Determine the [x, y] coordinate at the center of the cell enclosing the given text.  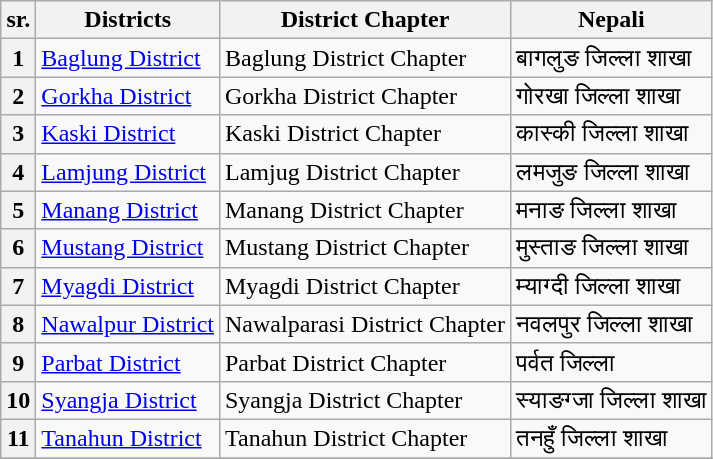
गोरखा जिल्ला शाखा [611, 96]
मनाङ जिल्ला शाखा [611, 210]
कास्की जिल्ला शाखा [611, 134]
sr. [18, 20]
Gorkha District [128, 96]
Mustang District [128, 248]
Baglung District [128, 58]
म्याग्दी जिल्ला शाखा [611, 286]
लमजुङ जिल्ला शाखा [611, 172]
Kaski District [128, 134]
Nawalparasi District Chapter [364, 324]
Baglung District Chapter [364, 58]
6 [18, 248]
9 [18, 362]
Manang District Chapter [364, 210]
3 [18, 134]
Tanahun District Chapter [364, 438]
Syangja District Chapter [364, 400]
1 [18, 58]
8 [18, 324]
Myagdi District Chapter [364, 286]
Tanahun District [128, 438]
Parbat District [128, 362]
Gorkha District Chapter [364, 96]
Myagdi District [128, 286]
Nawalpur District [128, 324]
7 [18, 286]
Lamjug District Chapter [364, 172]
11 [18, 438]
पर्वत जिल्ला [611, 362]
स्याङग्जा जिल्ला शाखा [611, 400]
तनहुँ जिल्ला शाखा [611, 438]
Syangja District [128, 400]
Lamjung District [128, 172]
Districts [128, 20]
4 [18, 172]
मुस्ताङ जिल्ला शाखा [611, 248]
Manang District [128, 210]
10 [18, 400]
Mustang District Chapter [364, 248]
5 [18, 210]
नवलपुर जिल्ला शाखा [611, 324]
Nepali [611, 20]
2 [18, 96]
District Chapter [364, 20]
Kaski District Chapter [364, 134]
बागलुङ जिल्ला शाखा [611, 58]
Parbat District Chapter [364, 362]
